Return (x, y) of the center of cell containing provided text 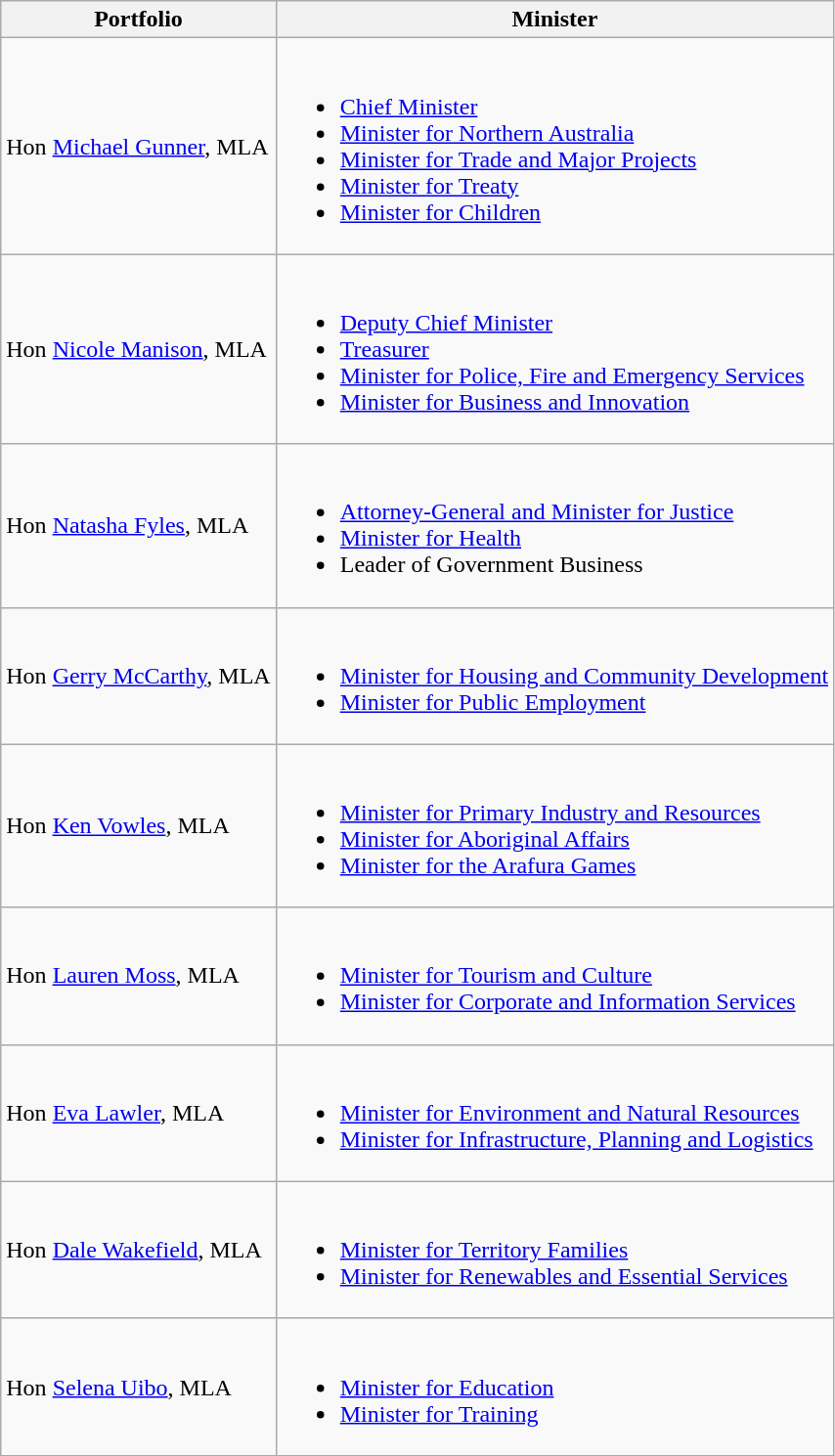
Minister for Territory FamiliesMinister for Renewables and Essential Services (554, 1250)
Minister (554, 20)
Hon Michael Gunner, MLA (139, 147)
Minister for Environment and Natural ResourcesMinister for Infrastructure, Planning and Logistics (554, 1113)
Minister for Housing and Community DevelopmentMinister for Public Employment (554, 676)
Hon Selena Uibo, MLA (139, 1387)
Minister for Primary Industry and ResourcesMinister for Aboriginal AffairsMinister for the Arafura Games (554, 825)
Portfolio (139, 20)
Hon Dale Wakefield, MLA (139, 1250)
Hon Nicole Manison, MLA (139, 349)
Deputy Chief MinisterTreasurerMinister for Police, Fire and Emergency ServicesMinister for Business and Innovation (554, 349)
Minister for Tourism and CultureMinister for Corporate and Information Services (554, 976)
Hon Eva Lawler, MLA (139, 1113)
Hon Gerry McCarthy, MLA (139, 676)
Minister for EducationMinister for Training (554, 1387)
Hon Natasha Fyles, MLA (139, 526)
Hon Lauren Moss, MLA (139, 976)
Chief MinisterMinister for Northern AustraliaMinister for Trade and Major ProjectsMinister for TreatyMinister for Children (554, 147)
Hon Ken Vowles, MLA (139, 825)
Attorney-General and Minister for JusticeMinister for HealthLeader of Government Business (554, 526)
